Output the (X, Y) coordinate of the center of the cell containing the given text.  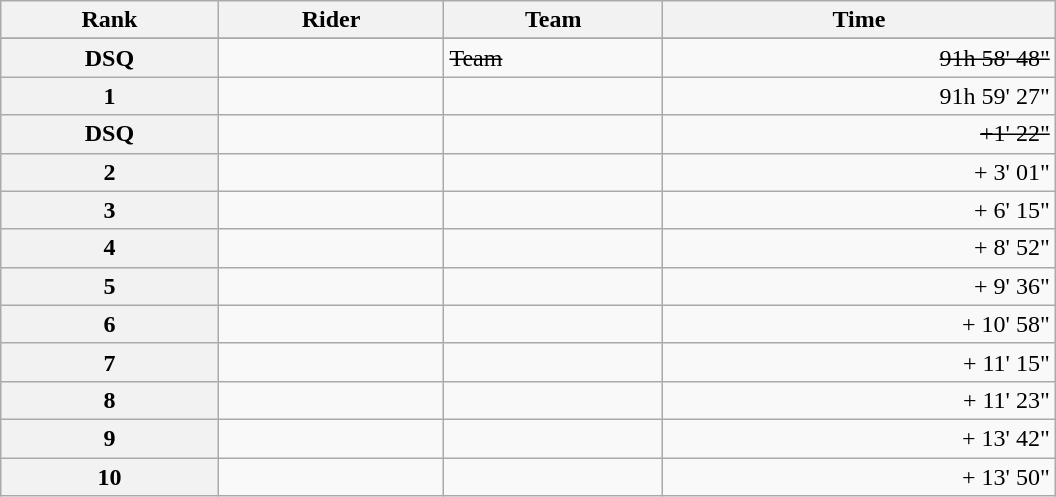
10 (110, 477)
+ 6' 15" (860, 210)
+ 11' 23" (860, 400)
Rider (331, 20)
+ 9' 36" (860, 286)
+ 3' 01" (860, 172)
5 (110, 286)
3 (110, 210)
+ 8' 52" (860, 248)
+1' 22" (860, 134)
91h 58' 48" (860, 58)
+ 13' 42" (860, 438)
Time (860, 20)
8 (110, 400)
+ 13' 50" (860, 477)
7 (110, 362)
6 (110, 324)
91h 59' 27" (860, 96)
9 (110, 438)
1 (110, 96)
Rank (110, 20)
4 (110, 248)
+ 11' 15" (860, 362)
+ 10' 58" (860, 324)
2 (110, 172)
